For the text-containing cell, return its midpoint in (x, y) coordinate format. 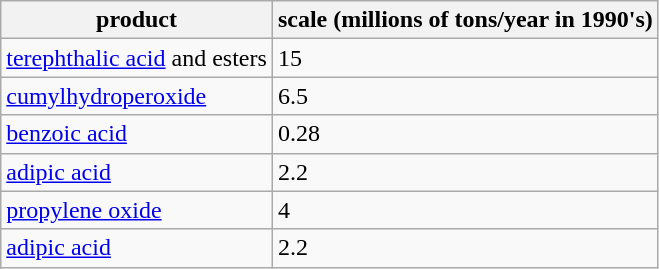
propylene oxide (137, 210)
product (137, 20)
cumylhydroperoxide (137, 96)
benzoic acid (137, 134)
6.5 (465, 96)
15 (465, 58)
terephthalic acid and esters (137, 58)
4 (465, 210)
0.28 (465, 134)
scale (millions of tons/year in 1990's) (465, 20)
